Locate the cell with the specified text and output its [X, Y] center coordinate. 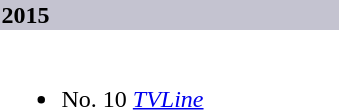
2015 [170, 15]
